Scan for the cell matching the given text and deliver its [x, y] coordinate at center. 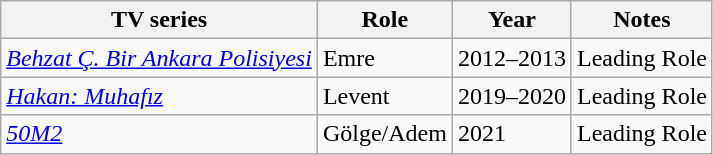
Gölge/Adem [384, 134]
2019–2020 [512, 96]
2012–2013 [512, 58]
2021 [512, 134]
Year [512, 20]
Levent [384, 96]
Notes [642, 20]
Hakan: Muhafız [160, 96]
Role [384, 20]
Emre [384, 58]
TV series [160, 20]
Behzat Ç. Bir Ankara Polisiyesi [160, 58]
50M2 [160, 134]
